Return the (X, Y) coordinate for the center point of the cell that contains the specified text.  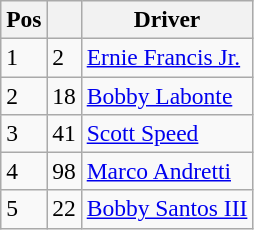
Marco Andretti (167, 171)
5 (24, 209)
3 (24, 133)
Pos (24, 19)
98 (64, 171)
18 (64, 95)
Scott Speed (167, 133)
Bobby Labonte (167, 95)
1 (24, 57)
4 (24, 171)
Ernie Francis Jr. (167, 57)
22 (64, 209)
Driver (167, 19)
Bobby Santos III (167, 209)
41 (64, 133)
